For the text-containing cell, return its midpoint in [X, Y] coordinate format. 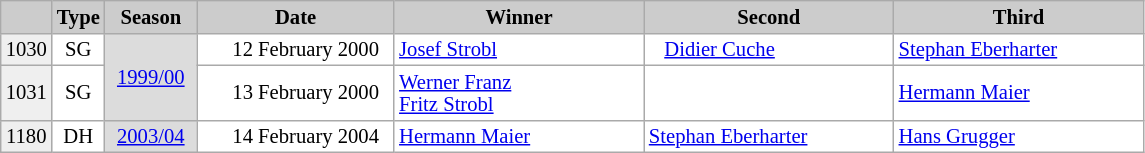
Date [296, 16]
1030 [26, 49]
Werner Franz Fritz Strobl [519, 92]
2003/04 [151, 136]
14 February 2004 [296, 136]
Josef Strobl [519, 49]
13 February 2000 [296, 92]
Type [78, 16]
Hans Grugger [1019, 136]
DH [78, 136]
Second [769, 16]
Season [151, 16]
1031 [26, 92]
Third [1019, 16]
Didier Cuche [769, 49]
1180 [26, 136]
1999/00 [151, 76]
12 February 2000 [296, 49]
Winner [519, 16]
